Return the (x, y) coordinate for the center point of the cell that contains the specified text.  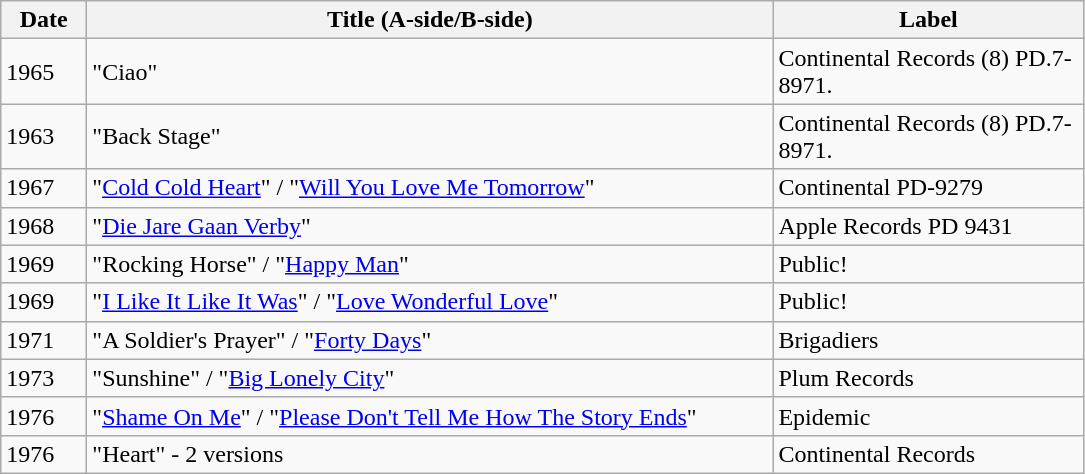
Label (928, 20)
1967 (44, 188)
"Cold Cold Heart" / "Will You Love Me Tomorrow" (430, 188)
"Heart" - 2 versions (430, 454)
Continental PD-9279 (928, 188)
1973 (44, 378)
1963 (44, 136)
"Die Jare Gaan Verby" (430, 226)
"I Like It Like It Was" / "Love Wonderful Love" (430, 302)
"Sunshine" / "Big Lonely City" (430, 378)
"Ciao" (430, 72)
1971 (44, 340)
Brigadiers (928, 340)
"Back Stage" (430, 136)
1965 (44, 72)
Epidemic (928, 416)
Date (44, 20)
"A Soldier's Prayer" / "Forty Days" (430, 340)
1968 (44, 226)
Plum Records (928, 378)
"Shame On Me" / "Please Don't Tell Me How The Story Ends" (430, 416)
Apple Records PD 9431 (928, 226)
Continental Records (928, 454)
"Rocking Horse" / "Happy Man" (430, 264)
Title (A-side/B-side) (430, 20)
